For the text-containing cell, return its midpoint in [X, Y] coordinate format. 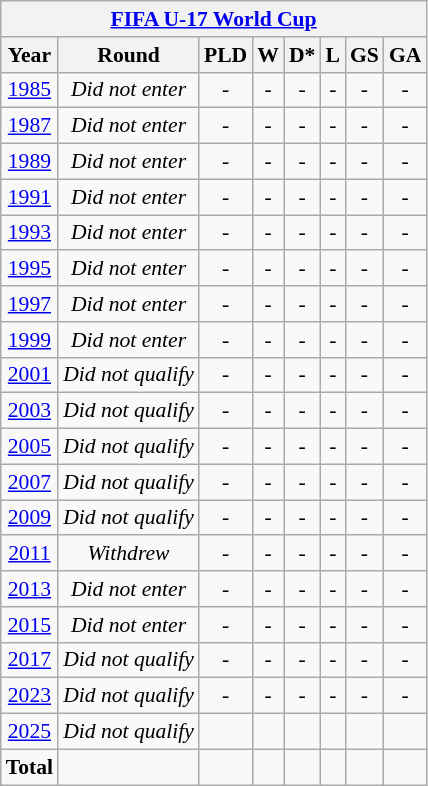
1989 [30, 162]
Total [30, 767]
PLD [226, 55]
Year [30, 55]
FIFA U-17 World Cup [214, 19]
2011 [30, 554]
2017 [30, 660]
1997 [30, 304]
2013 [30, 589]
2001 [30, 375]
2007 [30, 482]
1993 [30, 233]
W [268, 55]
2005 [30, 447]
Round [128, 55]
1991 [30, 197]
1999 [30, 340]
2015 [30, 625]
2023 [30, 696]
1987 [30, 126]
1995 [30, 269]
2003 [30, 411]
Withdrew [128, 554]
2025 [30, 732]
2009 [30, 518]
1985 [30, 90]
D* [302, 55]
GA [406, 55]
GS [364, 55]
L [332, 55]
